From the cell containing the given text, extract its center point as [X, Y] coordinate. 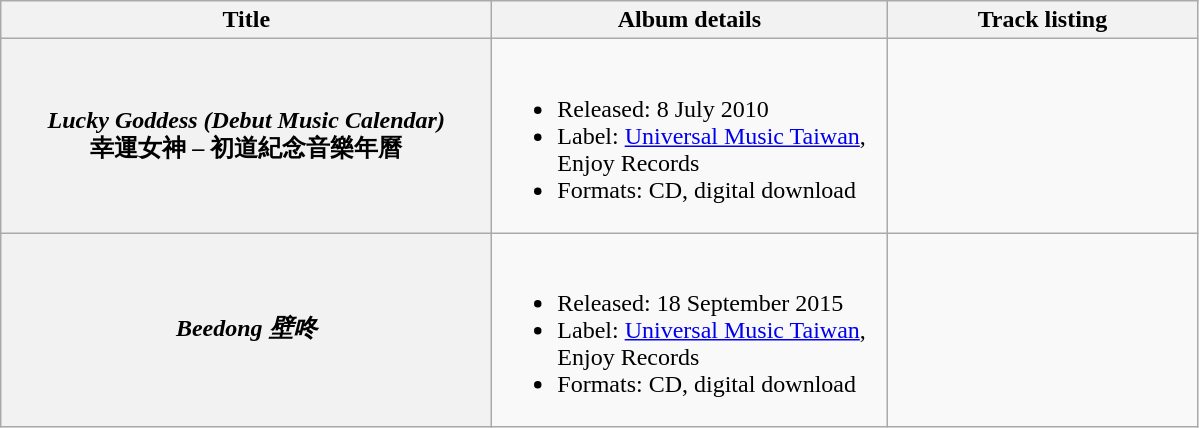
Album details [690, 20]
Lucky Goddess (Debut Music Calendar) 幸運女神 – 初道紀念音樂年曆 [246, 136]
Released: 18 September 2015Label: Universal Music Taiwan, Enjoy RecordsFormats: CD, digital download [690, 330]
Title [246, 20]
Track listing [1042, 20]
Beedong 壁咚 [246, 330]
Released: 8 July 2010Label: Universal Music Taiwan, Enjoy RecordsFormats: CD, digital download [690, 136]
